Search for the cell housing the specified text and yield its [x, y] center coordinate. 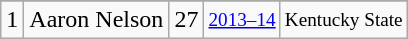
Kentucky State [344, 20]
2013–14 [242, 20]
27 [186, 20]
1 [12, 20]
Aaron Nelson [96, 20]
